Return (x, y) of the center of cell containing provided text 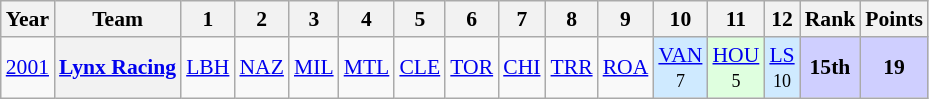
5 (420, 19)
12 (782, 19)
8 (572, 19)
NAZ (261, 68)
LBH (208, 68)
ROA (626, 68)
CLE (420, 68)
VAN7 (680, 68)
9 (626, 19)
MIL (314, 68)
TOR (472, 68)
2001 (28, 68)
10 (680, 19)
1 (208, 19)
4 (367, 19)
MTL (367, 68)
19 (894, 68)
Lynx Racing (118, 68)
Points (894, 19)
HOU5 (736, 68)
11 (736, 19)
2 (261, 19)
LS10 (782, 68)
Team (118, 19)
15th (830, 68)
CHI (522, 68)
3 (314, 19)
TRR (572, 68)
7 (522, 19)
Rank (830, 19)
6 (472, 19)
Year (28, 19)
